Search for the cell housing the specified text and yield its (X, Y) center coordinate. 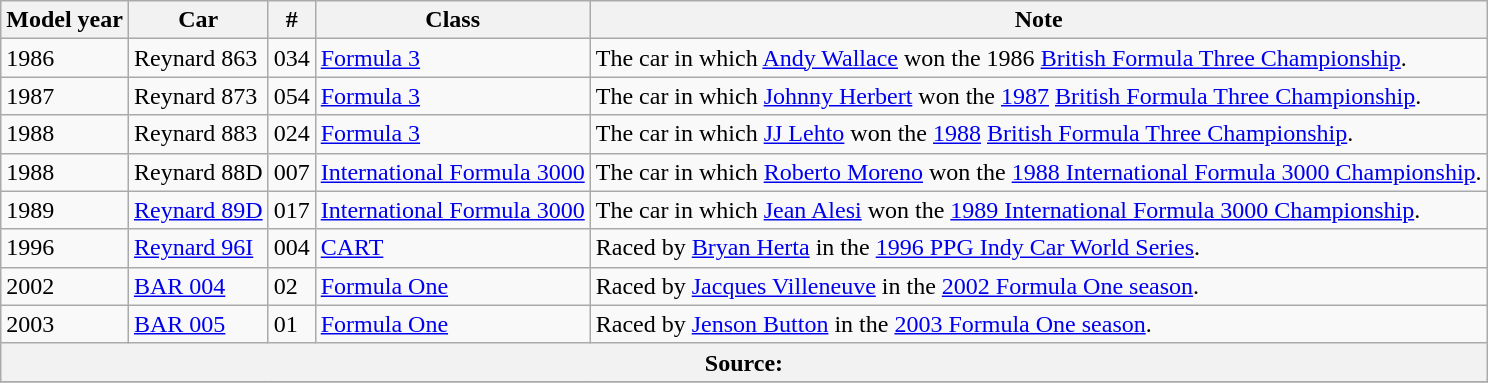
024 (292, 134)
1989 (65, 210)
Raced by Jacques Villeneuve in the 2002 Formula One season. (1038, 286)
Reynard 88D (198, 172)
Class (452, 20)
054 (292, 96)
The car in which JJ Lehto won the 1988 British Formula Three Championship. (1038, 134)
2002 (65, 286)
017 (292, 210)
007 (292, 172)
034 (292, 58)
Model year (65, 20)
BAR 005 (198, 324)
01 (292, 324)
1996 (65, 248)
Source: (744, 362)
1986 (65, 58)
CART (452, 248)
Raced by Bryan Herta in the 1996 PPG Indy Car World Series. (1038, 248)
004 (292, 248)
Reynard 873 (198, 96)
Car (198, 20)
Reynard 96I (198, 248)
# (292, 20)
Reynard 89D (198, 210)
02 (292, 286)
Raced by Jenson Button in the 2003 Formula One season. (1038, 324)
Note (1038, 20)
Reynard 863 (198, 58)
The car in which Andy Wallace won the 1986 British Formula Three Championship. (1038, 58)
The car in which Johnny Herbert won the 1987 British Formula Three Championship. (1038, 96)
1987 (65, 96)
Reynard 883 (198, 134)
2003 (65, 324)
BAR 004 (198, 286)
The car in which Roberto Moreno won the 1988 International Formula 3000 Championship. (1038, 172)
The car in which Jean Alesi won the 1989 International Formula 3000 Championship. (1038, 210)
